From the cell containing the given text, extract its center point as (x, y) coordinate. 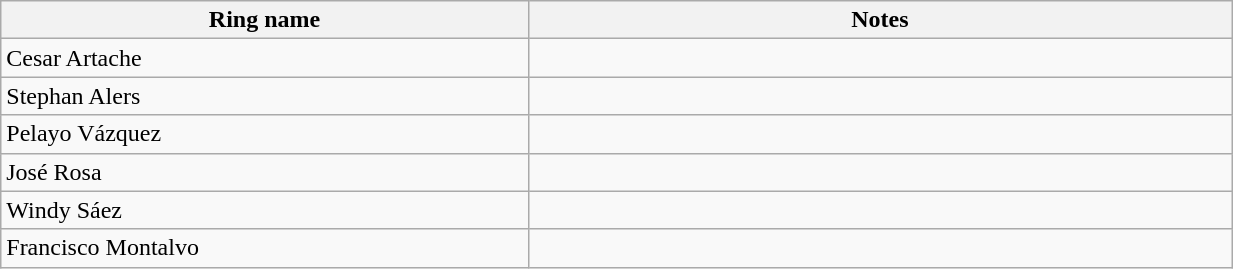
Ring name (265, 20)
José Rosa (265, 172)
Notes (880, 20)
Cesar Artache (265, 58)
Stephan Alers (265, 96)
Windy Sáez (265, 210)
Francisco Montalvo (265, 248)
Pelayo Vázquez (265, 134)
